Extract the [X, Y] coordinate from the center of the cell holding the provided text.  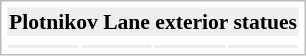
Plotnikov Lane exterior statues [154, 22]
